Search for the cell housing the specified text and yield its (x, y) center coordinate. 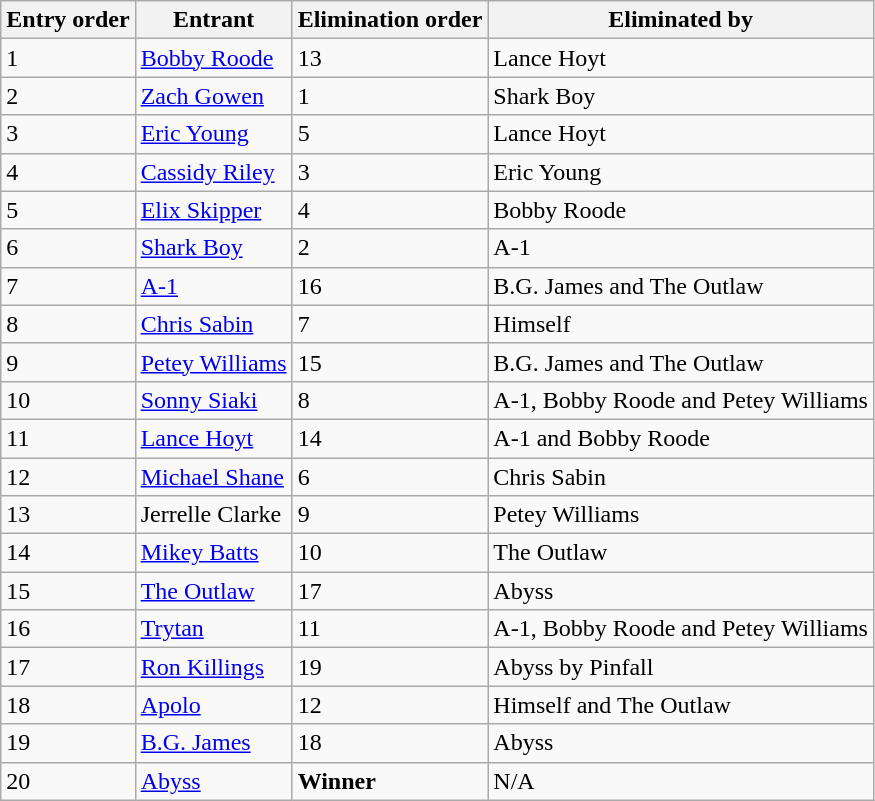
Zach Gowen (214, 96)
Sonny Siaki (214, 400)
Mikey Batts (214, 553)
Ron Killings (214, 667)
Abyss by Pinfall (681, 667)
Entrant (214, 20)
B.G. James (214, 743)
Elix Skipper (214, 210)
Michael Shane (214, 477)
Apolo (214, 705)
Entry order (68, 20)
Himself and The Outlaw (681, 705)
Jerrelle Clarke (214, 515)
Trytan (214, 629)
20 (68, 781)
Eliminated by (681, 20)
N/A (681, 781)
Himself (681, 324)
Winner (390, 781)
Cassidy Riley (214, 172)
A-1 and Bobby Roode (681, 438)
Elimination order (390, 20)
